From the cell containing the given text, extract its center point as (x, y) coordinate. 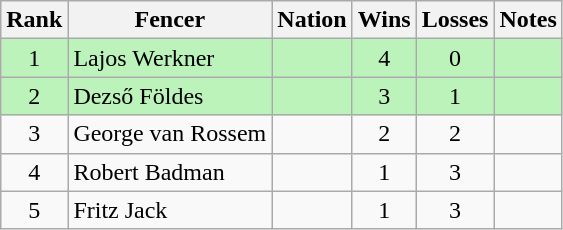
Dezső Földes (170, 96)
Robert Badman (170, 172)
Wins (384, 20)
Notes (528, 20)
Lajos Werkner (170, 58)
Fencer (170, 20)
George van Rossem (170, 134)
0 (455, 58)
Rank (34, 20)
Losses (455, 20)
Nation (312, 20)
5 (34, 210)
Fritz Jack (170, 210)
